Search for the cell housing the specified text and yield its [x, y] center coordinate. 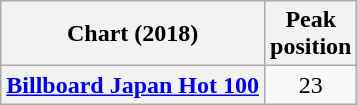
23 [311, 85]
Peakposition [311, 34]
Billboard Japan Hot 100 [133, 85]
Chart (2018) [133, 34]
